Provide the [X, Y] coordinate of the cell's center where the given text is located.  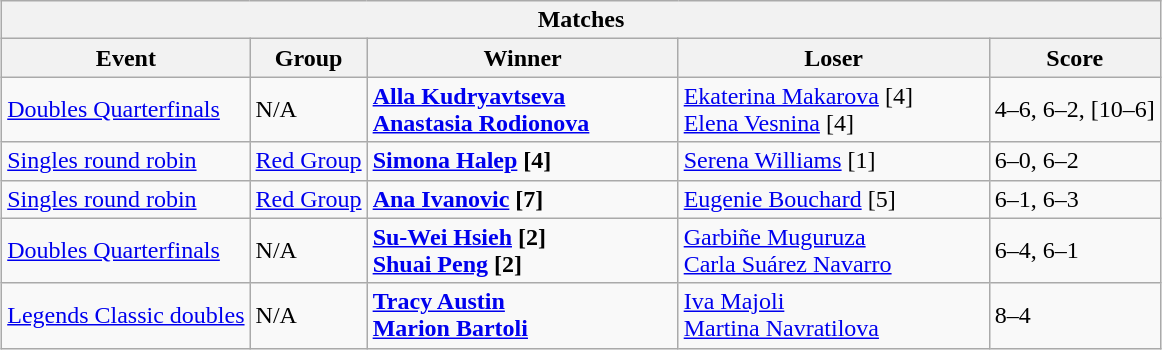
Iva Majoli Martina Navratilova [834, 316]
Group [308, 58]
6–1, 6–3 [1074, 199]
6–0, 6–2 [1074, 161]
Winner [522, 58]
Simona Halep [4] [522, 161]
Legends Classic doubles [126, 316]
Score [1074, 58]
Eugenie Bouchard [5] [834, 199]
Loser [834, 58]
Alla Kudryavtseva Anastasia Rodionova [522, 110]
Serena Williams [1] [834, 161]
Su-Wei Hsieh [2] Shuai Peng [2] [522, 250]
Ana Ivanovic [7] [522, 199]
Ekaterina Makarova [4] Elena Vesnina [4] [834, 110]
Tracy Austin Marion Bartoli [522, 316]
Event [126, 58]
Matches [582, 20]
8–4 [1074, 316]
Garbiñe Muguruza Carla Suárez Navarro [834, 250]
4–6, 6–2, [10–6] [1074, 110]
6–4, 6–1 [1074, 250]
